Pinpoint the cell where the given text exists, returning its [x, y] midpoint coordinate. 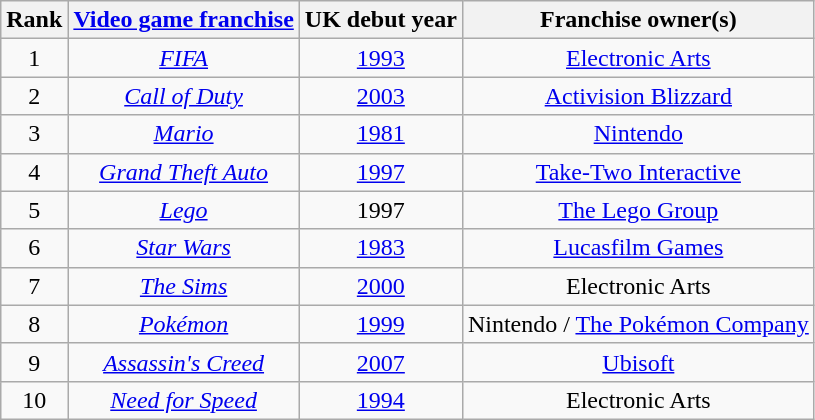
Assassin's Creed [184, 362]
Video game franchise [184, 20]
4 [34, 172]
UK debut year [380, 20]
Call of Duty [184, 96]
Lucasfilm Games [638, 248]
Pokémon [184, 324]
10 [34, 400]
Lego [184, 210]
Star Wars [184, 248]
Take-Two Interactive [638, 172]
1993 [380, 58]
Mario [184, 134]
The Lego Group [638, 210]
Ubisoft [638, 362]
7 [34, 286]
2 [34, 96]
2007 [380, 362]
Franchise owner(s) [638, 20]
Activision Blizzard [638, 96]
6 [34, 248]
1 [34, 58]
Nintendo [638, 134]
The Sims [184, 286]
Need for Speed [184, 400]
Grand Theft Auto [184, 172]
2003 [380, 96]
Rank [34, 20]
9 [34, 362]
Nintendo / The Pokémon Company [638, 324]
5 [34, 210]
1983 [380, 248]
FIFA [184, 58]
3 [34, 134]
1999 [380, 324]
2000 [380, 286]
8 [34, 324]
1994 [380, 400]
1981 [380, 134]
